Identify which cell holds the provided text, then report its (x, y) central coordinate. 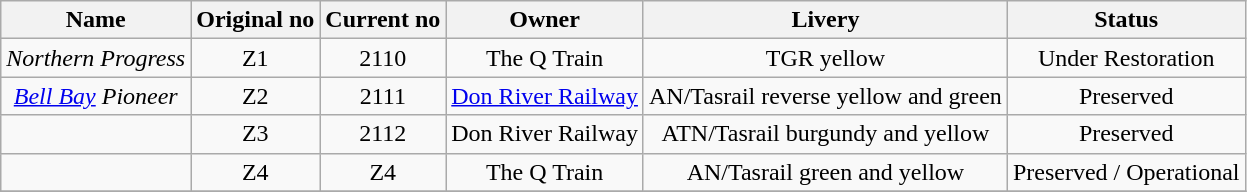
ATN/Tasrail burgundy and yellow (825, 134)
2112 (383, 134)
Z1 (256, 58)
Name (96, 20)
AN/Tasrail reverse yellow and green (825, 96)
2110 (383, 58)
Status (1126, 20)
Northern Progress (96, 58)
Preserved / Operational (1126, 172)
TGR yellow (825, 58)
Z2 (256, 96)
Livery (825, 20)
Current no (383, 20)
AN/Tasrail green and yellow (825, 172)
Under Restoration (1126, 58)
Z3 (256, 134)
Original no (256, 20)
Owner (545, 20)
2111 (383, 96)
Bell Bay Pioneer (96, 96)
